Return the [x, y] coordinate for the center point of the cell that contains the specified text.  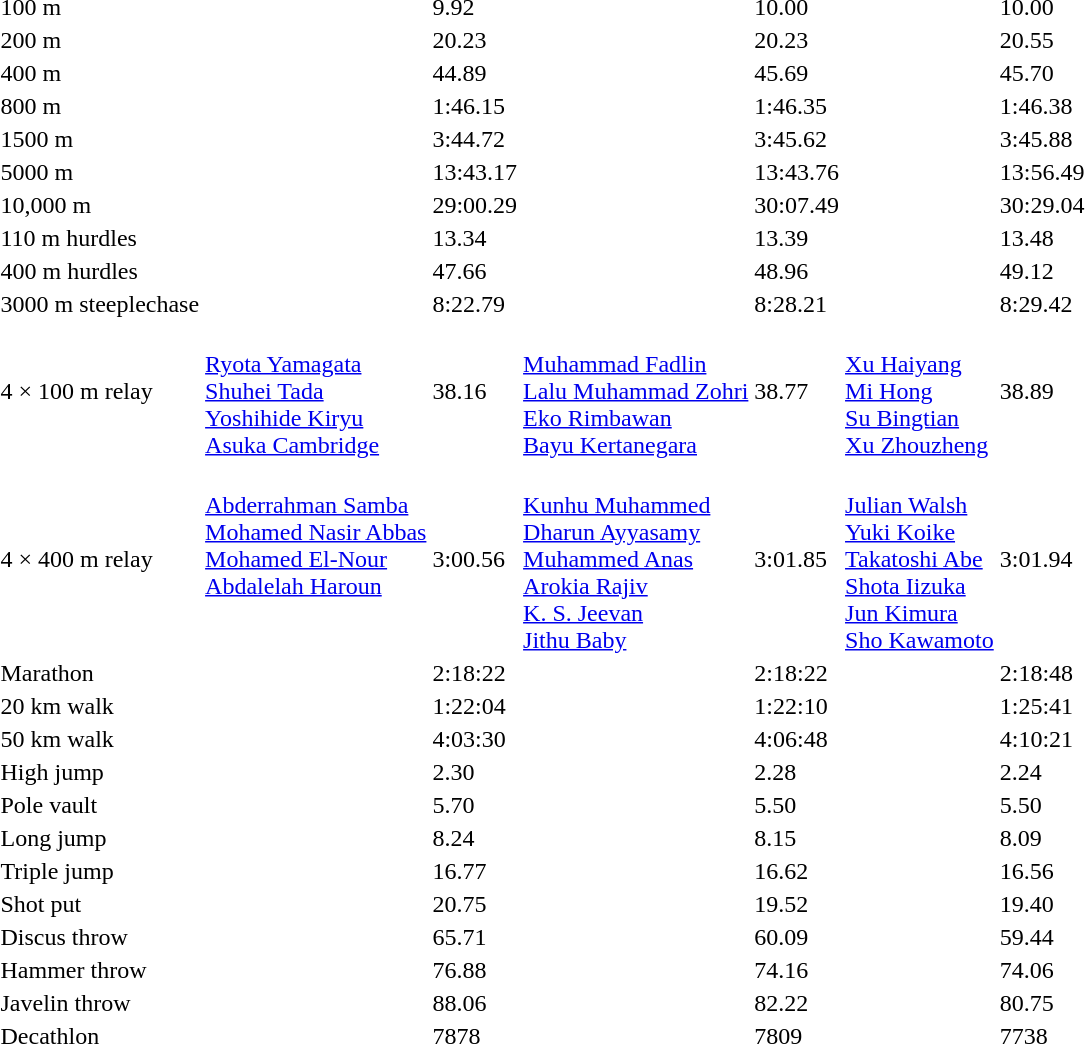
19.52 [797, 904]
Ryota YamagataShuhei TadaYoshihide KiryuAsuka Cambridge [316, 391]
4:03:30 [475, 739]
3:44.72 [475, 139]
45.69 [797, 73]
Kunhu MuhammedDharun AyyasamyMuhammed AnasArokia RajivK. S. JeevanJithu Baby [636, 559]
60.09 [797, 937]
Abderrahman SambaMohamed Nasir AbbasMohamed El-NourAbdalelah Haroun [316, 559]
20.75 [475, 904]
1:46.15 [475, 106]
29:00.29 [475, 205]
1:22:10 [797, 706]
Muhammad FadlinLalu Muhammad ZohriEko RimbawanBayu Kertanegara [636, 391]
47.66 [475, 271]
13:43.76 [797, 172]
44.89 [475, 73]
2.28 [797, 772]
Julian WalshYuki KoikeTakatoshi AbeShota IizukaJun KimuraSho Kawamoto [920, 559]
1:46.35 [797, 106]
88.06 [475, 1003]
48.96 [797, 271]
3:00.56 [475, 559]
8.24 [475, 838]
16.77 [475, 871]
5.70 [475, 805]
16.62 [797, 871]
1:22:04 [475, 706]
3:01.85 [797, 559]
74.16 [797, 970]
38.77 [797, 391]
4:06:48 [797, 739]
65.71 [475, 937]
2.30 [475, 772]
13.39 [797, 238]
13:43.17 [475, 172]
13.34 [475, 238]
8.15 [797, 838]
8:22.79 [475, 304]
3:45.62 [797, 139]
76.88 [475, 970]
Xu HaiyangMi HongSu BingtianXu Zhouzheng [920, 391]
5.50 [797, 805]
8:28.21 [797, 304]
38.16 [475, 391]
82.22 [797, 1003]
30:07.49 [797, 205]
